Extract the (X, Y) coordinate from the center of the cell holding the provided text.  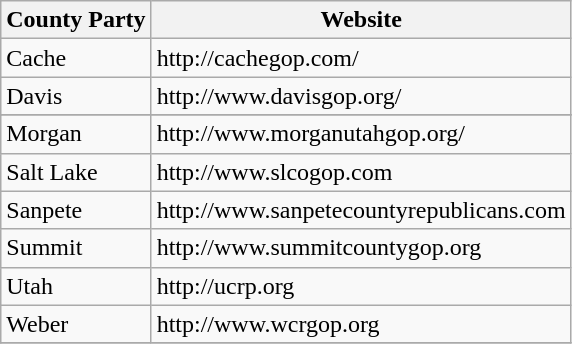
http://www.summitcountygop.org (361, 248)
County Party (76, 20)
http://www.wcrgop.org (361, 324)
http://www.morganutahgop.org/ (361, 134)
Morgan (76, 134)
Summit (76, 248)
http://cachegop.com/ (361, 58)
Weber (76, 324)
Utah (76, 286)
http://www.sanpetecountyrepublicans.com (361, 210)
http://www.davisgop.org/ (361, 96)
http://ucrp.org (361, 286)
Sanpete (76, 210)
Cache (76, 58)
Davis (76, 96)
http://www.slcogop.com (361, 172)
Salt Lake (76, 172)
Website (361, 20)
